Provide the (x, y) coordinate of the cell's center where the given text is located.  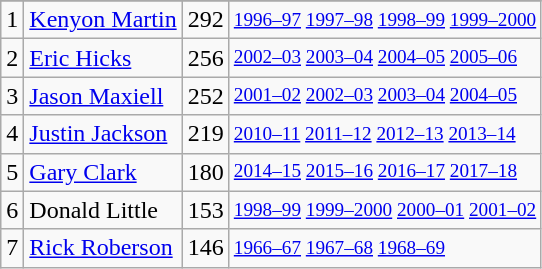
180 (206, 172)
1998–99 1999–2000 2000–01 2001–02 (385, 210)
Justin Jackson (103, 134)
7 (12, 248)
4 (12, 134)
1996–97 1997–98 1998–99 1999–2000 (385, 20)
146 (206, 248)
2014–15 2015–16 2016–17 2017–18 (385, 172)
2 (12, 58)
1966–67 1967–68 1968–69 (385, 248)
2001–02 2002–03 2003–04 2004–05 (385, 96)
Jason Maxiell (103, 96)
6 (12, 210)
1 (12, 20)
3 (12, 96)
Eric Hicks (103, 58)
252 (206, 96)
219 (206, 134)
292 (206, 20)
2010–11 2011–12 2012–13 2013–14 (385, 134)
Gary Clark (103, 172)
5 (12, 172)
Donald Little (103, 210)
Rick Roberson (103, 248)
153 (206, 210)
256 (206, 58)
2002–03 2003–04 2004–05 2005–06 (385, 58)
Kenyon Martin (103, 20)
